Return the (X, Y) coordinate for the center point of the cell that contains the specified text.  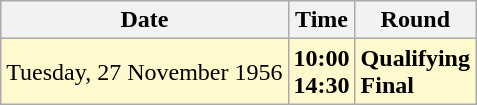
Tuesday, 27 November 1956 (144, 72)
QualifyingFinal (415, 72)
10:0014:30 (322, 72)
Date (144, 20)
Round (415, 20)
Time (322, 20)
